Extract the [x, y] coordinate from the center of the cell holding the provided text.  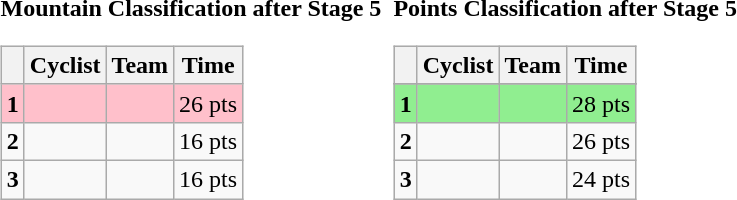
28 pts [600, 103]
24 pts [600, 179]
